Identify which cell holds the provided text, then report its (x, y) central coordinate. 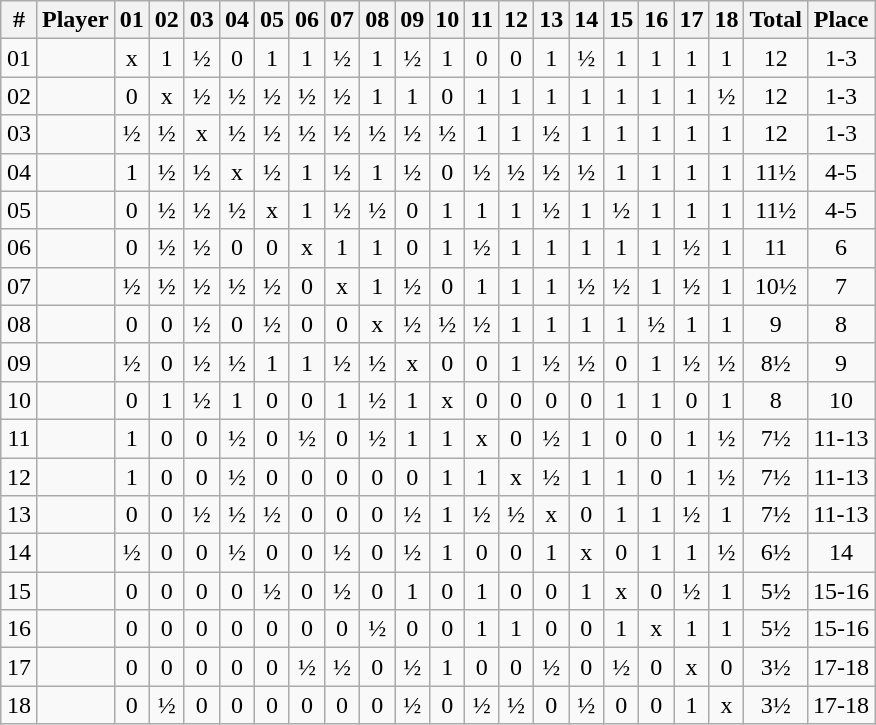
# (18, 20)
6 (842, 248)
8½ (776, 362)
Place (842, 20)
Total (776, 20)
Player (75, 20)
10½ (776, 286)
6½ (776, 553)
7 (842, 286)
